Extract the [x, y] coordinate from the center of the cell holding the provided text.  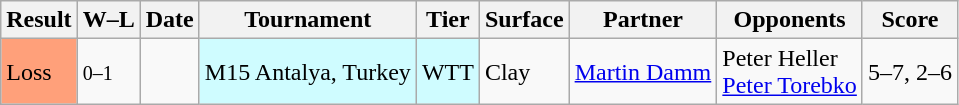
Peter Heller Peter Torebko [790, 72]
0–1 [108, 72]
WTT [448, 72]
5–7, 2–6 [910, 72]
M15 Antalya, Turkey [308, 72]
Score [910, 20]
Tier [448, 20]
Loss [39, 72]
Date [170, 20]
Surface [524, 20]
Clay [524, 72]
Partner [643, 20]
Tournament [308, 20]
W–L [108, 20]
Martin Damm [643, 72]
Opponents [790, 20]
Result [39, 20]
